Locate the cell with the specified text and output its [X, Y] center coordinate. 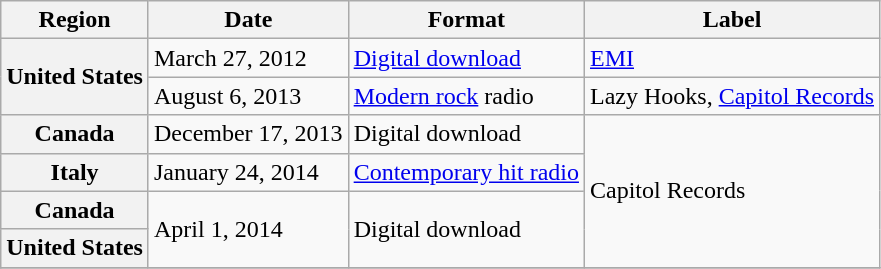
Modern rock radio [466, 96]
January 24, 2014 [248, 172]
December 17, 2013 [248, 134]
Region [75, 20]
March 27, 2012 [248, 58]
Contemporary hit radio [466, 172]
Format [466, 20]
Date [248, 20]
August 6, 2013 [248, 96]
April 1, 2014 [248, 229]
EMI [732, 58]
Capitol Records [732, 191]
Lazy Hooks, Capitol Records [732, 96]
Italy [75, 172]
Label [732, 20]
